Identify which cell holds the provided text, then report its [X, Y] central coordinate. 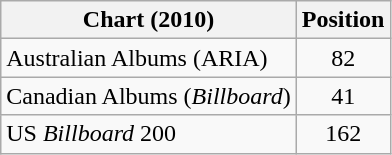
Chart (2010) [149, 20]
US Billboard 200 [149, 134]
41 [343, 96]
Position [343, 20]
Canadian Albums (Billboard) [149, 96]
Australian Albums (ARIA) [149, 58]
162 [343, 134]
82 [343, 58]
